Determine the (X, Y) coordinate at the center of the cell enclosing the given text.  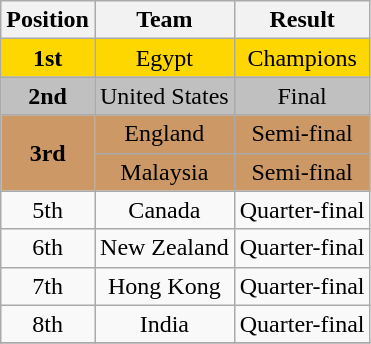
7th (48, 286)
Hong Kong (164, 286)
8th (48, 324)
Egypt (164, 58)
Result (302, 20)
New Zealand (164, 248)
6th (48, 248)
Position (48, 20)
2nd (48, 96)
India (164, 324)
5th (48, 210)
1st (48, 58)
England (164, 134)
Champions (302, 58)
Final (302, 96)
Malaysia (164, 172)
3rd (48, 153)
United States (164, 96)
Team (164, 20)
Canada (164, 210)
